From the cell containing the given text, extract its center point as (x, y) coordinate. 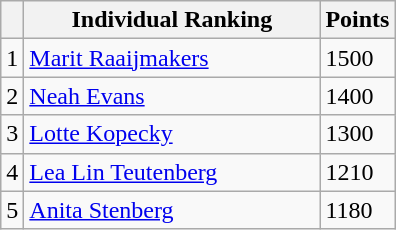
1500 (358, 58)
Individual Ranking (172, 20)
Marit Raaijmakers (172, 58)
4 (12, 172)
1400 (358, 96)
Points (358, 20)
1180 (358, 210)
1 (12, 58)
Anita Stenberg (172, 210)
3 (12, 134)
1210 (358, 172)
Lotte Kopecky (172, 134)
1300 (358, 134)
Neah Evans (172, 96)
5 (12, 210)
Lea Lin Teutenberg (172, 172)
2 (12, 96)
